For the text-containing cell, return its midpoint in (x, y) coordinate format. 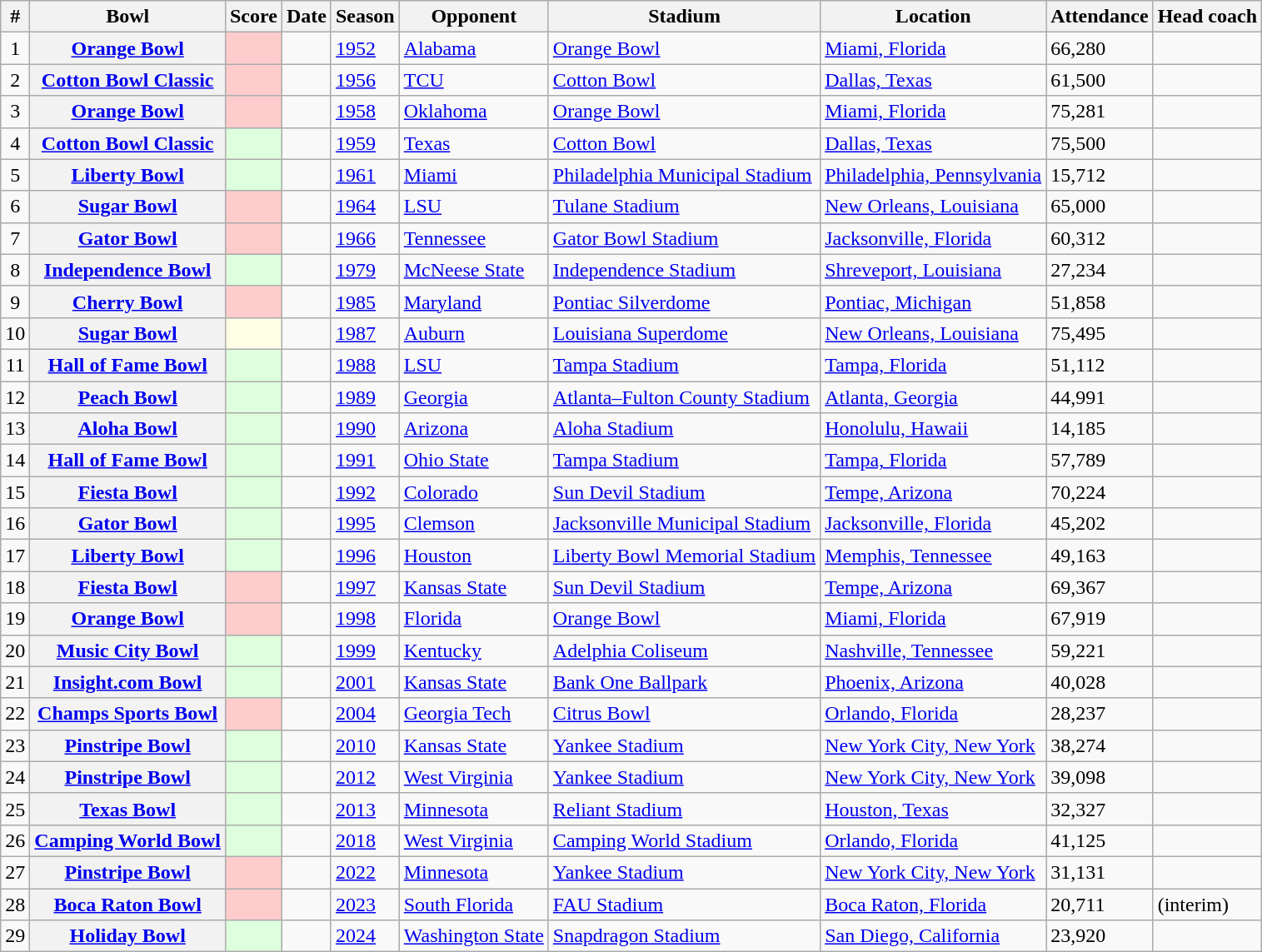
1990 (365, 429)
Independence Stadium (684, 270)
10 (15, 333)
Colorado (473, 492)
28,237 (1100, 714)
2010 (365, 745)
Auburn (473, 333)
51,858 (1100, 302)
17 (15, 556)
San Diego, California (933, 936)
14,185 (1100, 429)
Washington State (473, 936)
Camping World Stadium (684, 840)
67,919 (1100, 619)
12 (15, 397)
45,202 (1100, 524)
Miami (473, 175)
1959 (365, 143)
Aloha Bowl (128, 429)
Phoenix, Arizona (933, 682)
Reliant Stadium (684, 809)
Champs Sports Bowl (128, 714)
11 (15, 365)
3 (15, 112)
FAU Stadium (684, 904)
40,028 (1100, 682)
Snapdragon Stadium (684, 936)
Philadelphia, Pennsylvania (933, 175)
2023 (365, 904)
20,711 (1100, 904)
1961 (365, 175)
1985 (365, 302)
TCU (473, 80)
Stadium (684, 17)
61,500 (1100, 80)
28 (15, 904)
14 (15, 461)
5 (15, 175)
Memphis, Tennessee (933, 556)
75,495 (1100, 333)
(interim) (1207, 904)
70,224 (1100, 492)
1966 (365, 238)
Date (307, 17)
44,991 (1100, 397)
59,221 (1100, 650)
Shreveport, Louisiana (933, 270)
66,280 (1100, 48)
2 (15, 80)
1964 (365, 207)
15,712 (1100, 175)
13 (15, 429)
Pontiac Silverdome (684, 302)
75,281 (1100, 112)
1999 (365, 650)
Insight.com Bowl (128, 682)
49,163 (1100, 556)
Houston, Texas (933, 809)
Citrus Bowl (684, 714)
McNeese State (473, 270)
22 (15, 714)
6 (15, 207)
21 (15, 682)
Atlanta–Fulton County Stadium (684, 397)
1997 (365, 587)
60,312 (1100, 238)
Clemson (473, 524)
2024 (365, 936)
Camping World Bowl (128, 840)
Arizona (473, 429)
1 (15, 48)
2013 (365, 809)
Liberty Bowl Memorial Stadium (684, 556)
2022 (365, 872)
2012 (365, 777)
8 (15, 270)
Boca Raton Bowl (128, 904)
29 (15, 936)
Florida (473, 619)
Tulane Stadium (684, 207)
Nashville, Tennessee (933, 650)
75,500 (1100, 143)
25 (15, 809)
27 (15, 872)
2018 (365, 840)
15 (15, 492)
1958 (365, 112)
65,000 (1100, 207)
Louisiana Superdome (684, 333)
Philadelphia Municipal Stadium (684, 175)
Opponent (473, 17)
27,234 (1100, 270)
Bank One Ballpark (684, 682)
1988 (365, 365)
Score (253, 17)
32,327 (1100, 809)
24 (15, 777)
51,112 (1100, 365)
2004 (365, 714)
26 (15, 840)
1992 (365, 492)
69,367 (1100, 587)
Georgia Tech (473, 714)
Adelphia Coliseum (684, 650)
Cherry Bowl (128, 302)
Houston (473, 556)
1987 (365, 333)
Tennessee (473, 238)
Texas Bowl (128, 809)
1956 (365, 80)
Attendance (1100, 17)
Location (933, 17)
Gator Bowl Stadium (684, 238)
39,098 (1100, 777)
7 (15, 238)
1998 (365, 619)
16 (15, 524)
Peach Bowl (128, 397)
Season (365, 17)
Head coach (1207, 17)
1989 (365, 397)
38,274 (1100, 745)
Aloha Stadium (684, 429)
19 (15, 619)
Texas (473, 143)
Alabama (473, 48)
South Florida (473, 904)
18 (15, 587)
1979 (365, 270)
23,920 (1100, 936)
1995 (365, 524)
31,131 (1100, 872)
Oklahoma (473, 112)
Maryland (473, 302)
1952 (365, 48)
57,789 (1100, 461)
Pontiac, Michigan (933, 302)
1991 (365, 461)
Holiday Bowl (128, 936)
4 (15, 143)
Bowl (128, 17)
2001 (365, 682)
Boca Raton, Florida (933, 904)
# (15, 17)
23 (15, 745)
1996 (365, 556)
Georgia (473, 397)
9 (15, 302)
Ohio State (473, 461)
41,125 (1100, 840)
Independence Bowl (128, 270)
Atlanta, Georgia (933, 397)
Honolulu, Hawaii (933, 429)
Jacksonville Municipal Stadium (684, 524)
20 (15, 650)
Music City Bowl (128, 650)
Kentucky (473, 650)
